Search for the cell housing the specified text and yield its (X, Y) center coordinate. 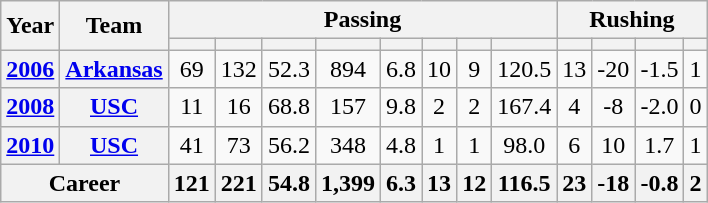
121 (192, 183)
1.7 (660, 145)
0 (696, 107)
2006 (30, 69)
16 (238, 107)
894 (348, 69)
73 (238, 145)
52.3 (288, 69)
-2.0 (660, 107)
120.5 (524, 69)
Rushing (632, 20)
116.5 (524, 183)
221 (238, 183)
-8 (614, 107)
157 (348, 107)
68.8 (288, 107)
Team (114, 26)
56.2 (288, 145)
2008 (30, 107)
348 (348, 145)
Arkansas (114, 69)
4 (574, 107)
12 (474, 183)
-0.8 (660, 183)
6.3 (400, 183)
Career (84, 183)
41 (192, 145)
-20 (614, 69)
6.8 (400, 69)
4.8 (400, 145)
Year (30, 26)
54.8 (288, 183)
9.8 (400, 107)
23 (574, 183)
132 (238, 69)
Passing (362, 20)
11 (192, 107)
6 (574, 145)
-1.5 (660, 69)
167.4 (524, 107)
69 (192, 69)
-18 (614, 183)
98.0 (524, 145)
9 (474, 69)
2010 (30, 145)
1,399 (348, 183)
